Return [x, y] of the center of cell containing provided text 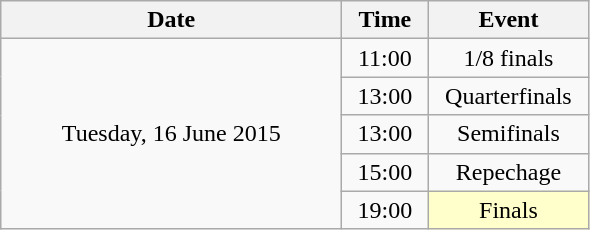
Tuesday, 16 June 2015 [172, 134]
Time [385, 20]
Event [508, 20]
Repechage [508, 172]
Quarterfinals [508, 96]
19:00 [385, 210]
1/8 finals [508, 58]
15:00 [385, 172]
11:00 [385, 58]
Finals [508, 210]
Semifinals [508, 134]
Date [172, 20]
